Determine the [X, Y] coordinate at the center of the cell enclosing the given text.  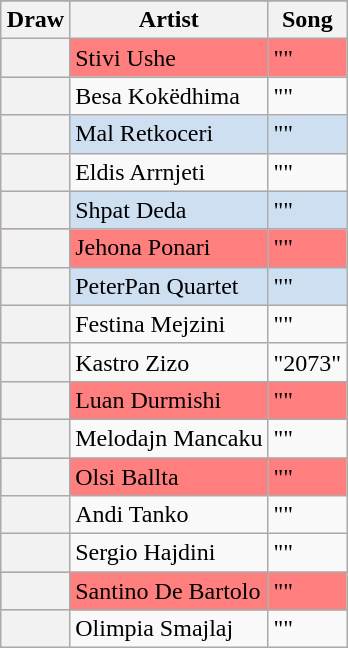
Eldis Arrnjeti [169, 172]
Besa Kokëdhima [169, 96]
Santino De Bartolo [169, 591]
Jehona Ponari [169, 248]
Song [308, 20]
Sergio Hajdini [169, 553]
Shpat Deda [169, 210]
Olsi Ballta [169, 477]
Luan Durmishi [169, 400]
Andi Tanko [169, 515]
Melodajn Mancaku [169, 438]
Stivi Ushe [169, 58]
Draw [35, 20]
Mal Retkoceri [169, 134]
PeterPan Quartet [169, 286]
Olimpia Smajlaj [169, 629]
"2073" [308, 362]
Festina Mejzini [169, 324]
Artist [169, 20]
Kastro Zizo [169, 362]
